Scan for the cell matching the given text and deliver its (X, Y) coordinate at center. 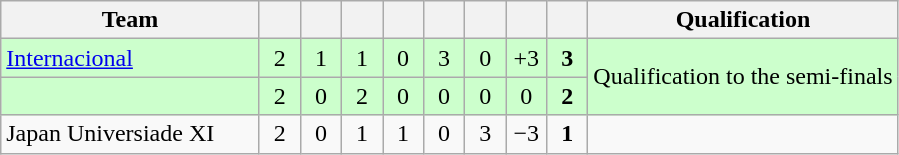
Team (130, 20)
Japan Universiade XI (130, 134)
Internacional (130, 58)
+3 (526, 58)
Qualification (743, 20)
−3 (526, 134)
Qualification to the semi-finals (743, 77)
